Scan for the cell matching the given text and deliver its [X, Y] coordinate at center. 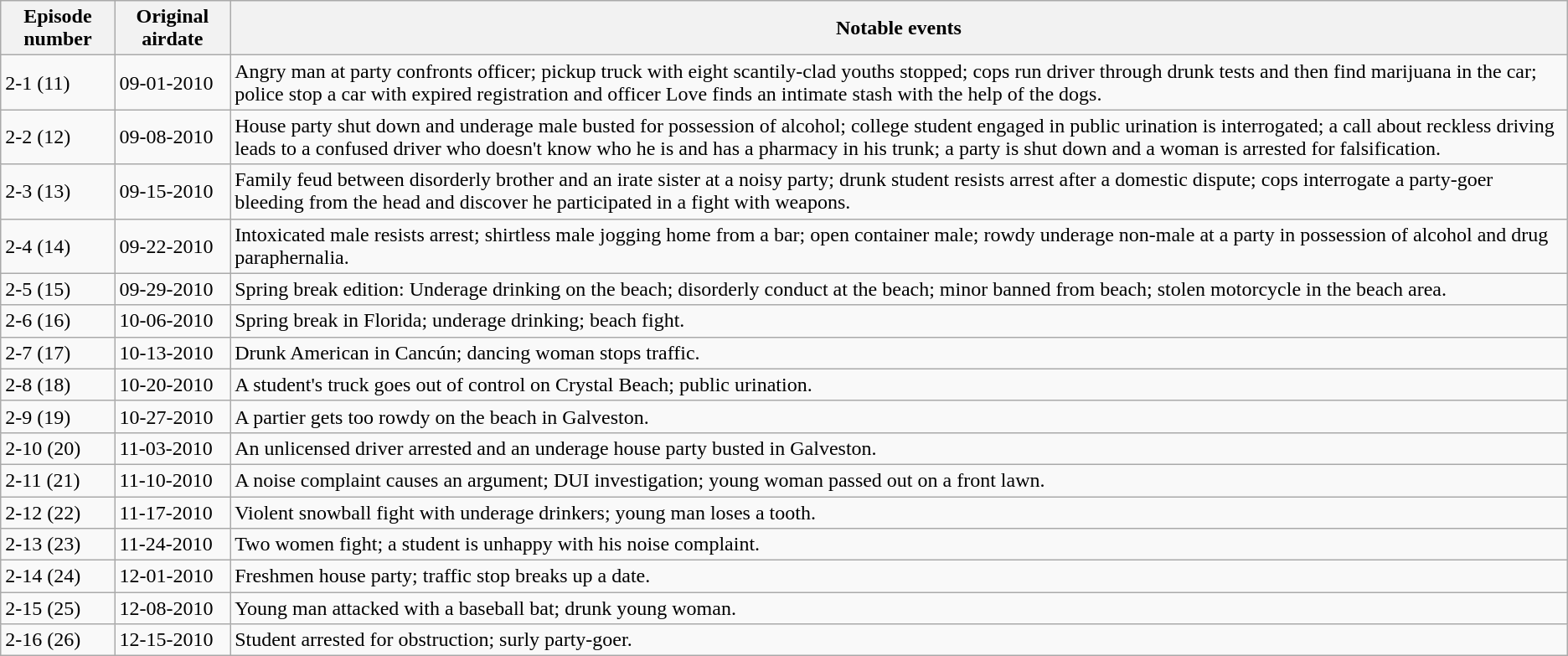
Young man attacked with a baseball bat; drunk young woman. [900, 608]
Student arrested for obstruction; surly party-goer. [900, 640]
2-1 (11) [58, 82]
2-11 (21) [58, 480]
An unlicensed driver arrested and an underage house party busted in Galveston. [900, 448]
2-14 (24) [58, 576]
11-24-2010 [173, 545]
09-01-2010 [173, 82]
09-29-2010 [173, 289]
09-08-2010 [173, 137]
2-9 (19) [58, 416]
Notable events [900, 28]
2-6 (16) [58, 321]
2-3 (13) [58, 191]
2-10 (20) [58, 448]
Two women fight; a student is unhappy with his noise complaint. [900, 545]
2-8 (18) [58, 385]
2-13 (23) [58, 545]
Freshmen house party; traffic stop breaks up a date. [900, 576]
12-08-2010 [173, 608]
A partier gets too rowdy on the beach in Galveston. [900, 416]
Episode number [58, 28]
10-27-2010 [173, 416]
09-22-2010 [173, 246]
Violent snowball fight with underage drinkers; young man loses a tooth. [900, 512]
10-13-2010 [173, 353]
Original airdate [173, 28]
2-12 (22) [58, 512]
Spring break edition: Underage drinking on the beach; disorderly conduct at the beach; minor banned from beach; stolen motorcycle in the beach area. [900, 289]
2-4 (14) [58, 246]
Spring break in Florida; underage drinking; beach fight. [900, 321]
09-15-2010 [173, 191]
A noise complaint causes an argument; DUI investigation; young woman passed out on a front lawn. [900, 480]
12-01-2010 [173, 576]
2-5 (15) [58, 289]
2-15 (25) [58, 608]
11-03-2010 [173, 448]
2-2 (12) [58, 137]
2-16 (26) [58, 640]
Drunk American in Cancún; dancing woman stops traffic. [900, 353]
11-10-2010 [173, 480]
A student's truck goes out of control on Crystal Beach; public urination. [900, 385]
10-20-2010 [173, 385]
12-15-2010 [173, 640]
11-17-2010 [173, 512]
10-06-2010 [173, 321]
2-7 (17) [58, 353]
